Find where the given text appears and provide that cell's center as [X, Y] coordinate. 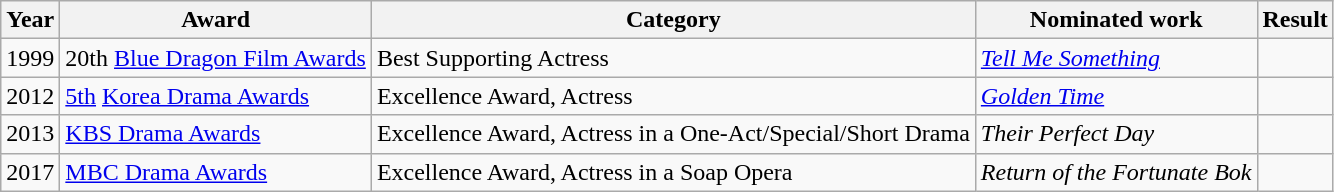
Best Supporting Actress [673, 58]
Return of the Fortunate Bok [1116, 172]
Year [30, 20]
Golden Time [1116, 96]
MBC Drama Awards [216, 172]
2017 [30, 172]
KBS Drama Awards [216, 134]
2012 [30, 96]
Award [216, 20]
2013 [30, 134]
Their Perfect Day [1116, 134]
5th Korea Drama Awards [216, 96]
Excellence Award, Actress [673, 96]
Result [1295, 20]
20th Blue Dragon Film Awards [216, 58]
Nominated work [1116, 20]
1999 [30, 58]
Tell Me Something [1116, 58]
Category [673, 20]
Excellence Award, Actress in a Soap Opera [673, 172]
Excellence Award, Actress in a One-Act/Special/Short Drama [673, 134]
